Extract the (X, Y) coordinate from the center of the cell holding the provided text.  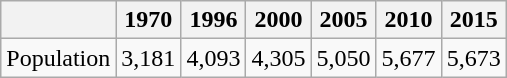
4,305 (278, 58)
1970 (148, 20)
5,677 (408, 58)
5,050 (344, 58)
1996 (214, 20)
2000 (278, 20)
3,181 (148, 58)
Population (58, 58)
2015 (474, 20)
2005 (344, 20)
4,093 (214, 58)
2010 (408, 20)
5,673 (474, 58)
